Provide the (x, y) coordinate of the cell's center where the given text is located.  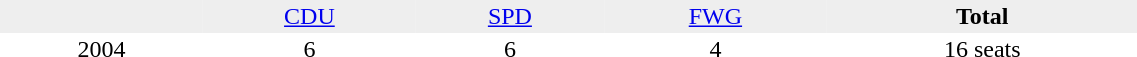
FWG (716, 16)
CDU (310, 16)
SPD (510, 16)
